Return the [x, y] coordinate for the center point of the cell that contains the specified text.  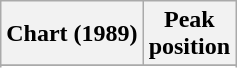
Chart (1989) [72, 34]
Peakposition [189, 34]
